Return [X, Y] of the center of cell containing provided text 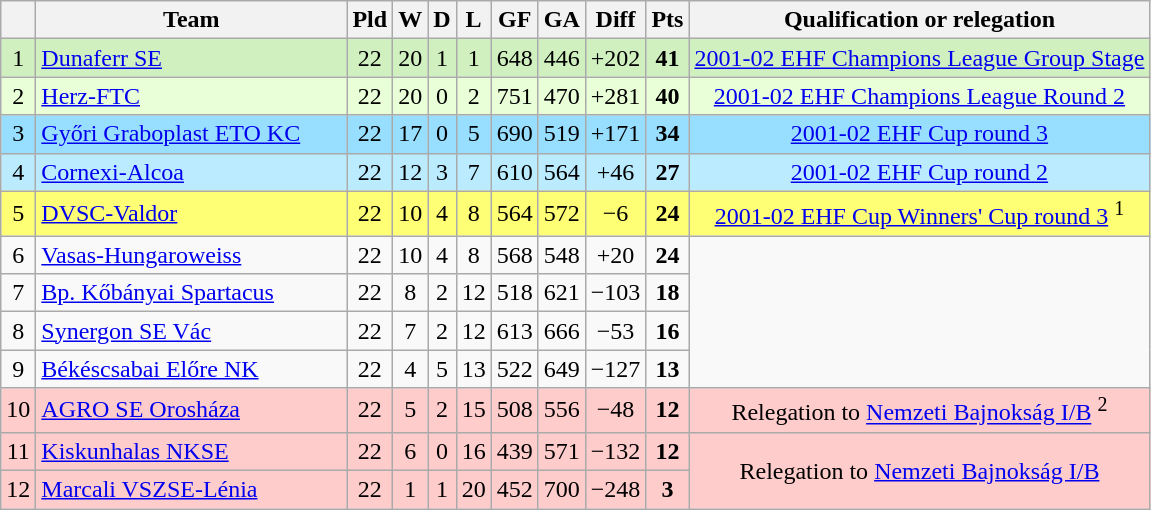
446 [562, 58]
690 [514, 134]
17 [410, 134]
2001-02 EHF Champions League Group Stage [920, 58]
+202 [616, 58]
Synergon SE Vác [192, 331]
666 [562, 331]
649 [562, 369]
572 [562, 214]
751 [514, 96]
2001-02 EHF Cup Winners' Cup round 3 1 [920, 214]
+46 [616, 172]
Relegation to Nemzeti Bajnokság I/B 2 [920, 410]
610 [514, 172]
Relegation to Nemzeti Bajnokság I/B [920, 470]
15 [474, 410]
34 [668, 134]
41 [668, 58]
GA [562, 20]
Qualification or relegation [920, 20]
613 [514, 331]
Team [192, 20]
439 [514, 451]
W [410, 20]
2001-02 EHF Cup round 3 [920, 134]
2001-02 EHF Cup round 2 [920, 172]
Békéscsabai Előre NK [192, 369]
508 [514, 410]
11 [18, 451]
−132 [616, 451]
571 [562, 451]
Herz-FTC [192, 96]
522 [514, 369]
621 [562, 293]
Cornexi-Alcoa [192, 172]
Vasas-Hungaroweiss [192, 255]
Kiskunhalas NKSE [192, 451]
−103 [616, 293]
648 [514, 58]
GF [514, 20]
518 [514, 293]
556 [562, 410]
18 [668, 293]
27 [668, 172]
568 [514, 255]
+20 [616, 255]
DVSC-Valdor [192, 214]
519 [562, 134]
−127 [616, 369]
452 [514, 489]
Dunaferr SE [192, 58]
Pld [370, 20]
Diff [616, 20]
9 [18, 369]
AGRO SE Orosháza [192, 410]
Bp. Kőbányai Spartacus [192, 293]
+171 [616, 134]
+281 [616, 96]
L [474, 20]
Marcali VSZSE-Lénia [192, 489]
Győri Graboplast ETO KC [192, 134]
2001-02 EHF Champions League Round 2 [920, 96]
−53 [616, 331]
−6 [616, 214]
40 [668, 96]
−248 [616, 489]
Pts [668, 20]
548 [562, 255]
D [442, 20]
470 [562, 96]
−48 [616, 410]
700 [562, 489]
